Provide the [x, y] coordinate of the cell's center where the given text is located.  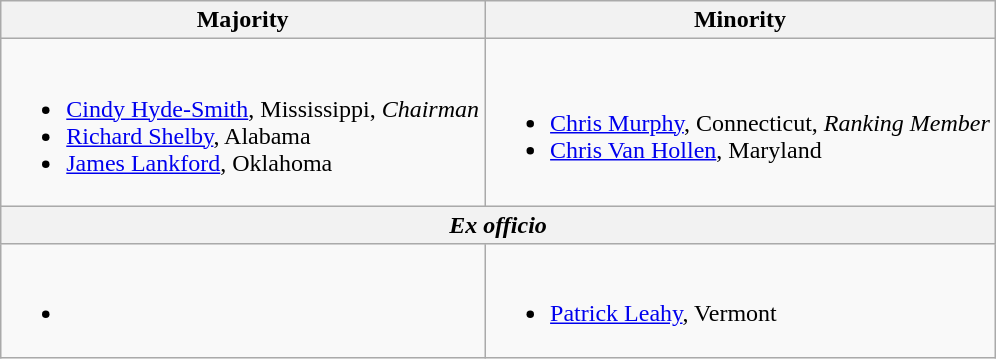
Ex officio [498, 225]
Minority [740, 20]
Cindy Hyde-Smith, Mississippi, ChairmanRichard Shelby, AlabamaJames Lankford, Oklahoma [243, 122]
Chris Murphy, Connecticut, Ranking MemberChris Van Hollen, Maryland [740, 122]
Majority [243, 20]
Patrick Leahy, Vermont [740, 300]
